Return the (x, y) coordinate for the center point of the cell that contains the specified text.  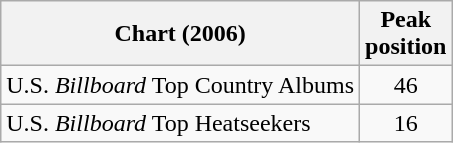
Peakposition (406, 34)
46 (406, 85)
16 (406, 123)
U.S. Billboard Top Heatseekers (180, 123)
U.S. Billboard Top Country Albums (180, 85)
Chart (2006) (180, 34)
